Scan for the cell matching the given text and deliver its (X, Y) coordinate at center. 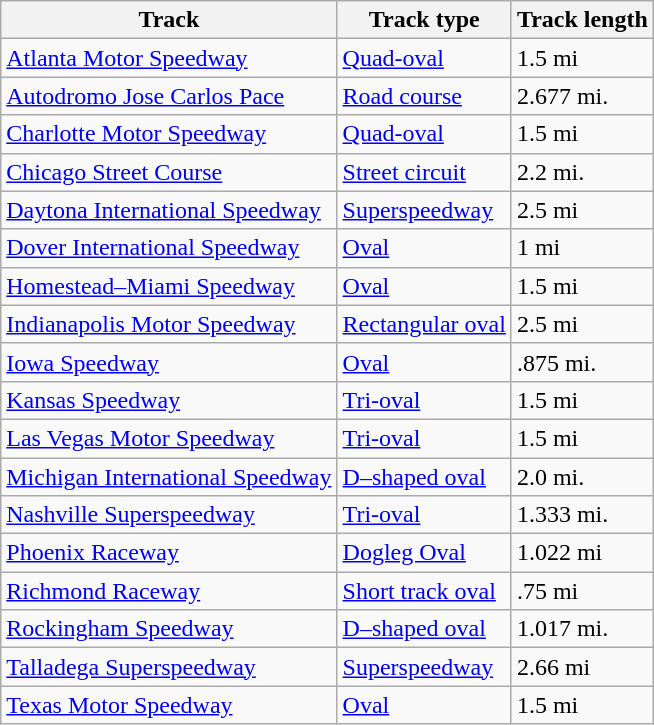
1 mi (582, 248)
Street circuit (424, 172)
2.66 mi (582, 667)
Track (169, 20)
Track length (582, 20)
2.2 mi. (582, 172)
1.017 mi. (582, 629)
.75 mi (582, 591)
2.677 mi. (582, 96)
Short track oval (424, 591)
Indianapolis Motor Speedway (169, 324)
Road course (424, 96)
Texas Motor Speedway (169, 705)
Rockingham Speedway (169, 629)
Homestead–Miami Speedway (169, 286)
Dover International Speedway (169, 248)
.875 mi. (582, 362)
Nashville Superspeedway (169, 515)
Kansas Speedway (169, 400)
Atlanta Motor Speedway (169, 58)
Talladega Superspeedway (169, 667)
Rectangular oval (424, 324)
Iowa Speedway (169, 362)
Michigan International Speedway (169, 477)
Dogleg Oval (424, 553)
Richmond Raceway (169, 591)
Las Vegas Motor Speedway (169, 438)
Phoenix Raceway (169, 553)
Chicago Street Course (169, 172)
Charlotte Motor Speedway (169, 134)
Autodromo Jose Carlos Pace (169, 96)
2.0 mi. (582, 477)
Daytona International Speedway (169, 210)
1.333 mi. (582, 515)
Track type (424, 20)
1.022 mi (582, 553)
